From the cell containing the given text, extract its center point as [X, Y] coordinate. 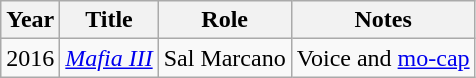
Notes [383, 20]
Voice and mo-cap [383, 58]
2016 [30, 58]
Sal Marcano [224, 58]
Title [109, 20]
Role [224, 20]
Year [30, 20]
Mafia III [109, 58]
